Provide the (x, y) coordinate of the cell's center where the given text is located.  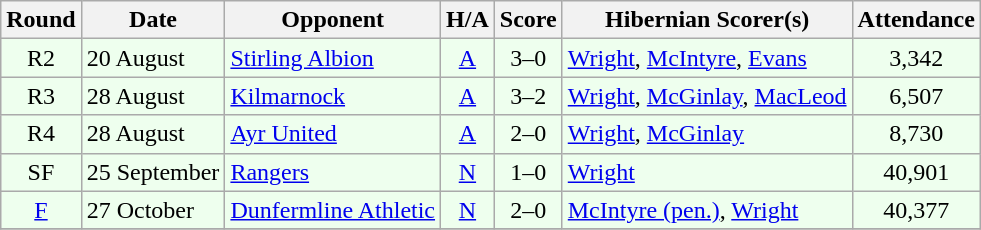
Wright, McIntyre, Evans (707, 58)
SF (41, 172)
Ayr United (333, 134)
20 August (153, 58)
McIntyre (pen.), Wright (707, 210)
40,377 (916, 210)
Kilmarnock (333, 96)
3–0 (528, 58)
Wright, McGinlay, MacLeod (707, 96)
Attendance (916, 20)
Date (153, 20)
6,507 (916, 96)
25 September (153, 172)
Wright (707, 172)
F (41, 210)
3–2 (528, 96)
Opponent (333, 20)
Round (41, 20)
Stirling Albion (333, 58)
Hibernian Scorer(s) (707, 20)
27 October (153, 210)
R4 (41, 134)
3,342 (916, 58)
H/A (468, 20)
R2 (41, 58)
1–0 (528, 172)
Wright, McGinlay (707, 134)
8,730 (916, 134)
40,901 (916, 172)
Dunfermline Athletic (333, 210)
Score (528, 20)
Rangers (333, 172)
R3 (41, 96)
